Detect which cell encompasses the target text, then output its (X, Y) center coordinate. 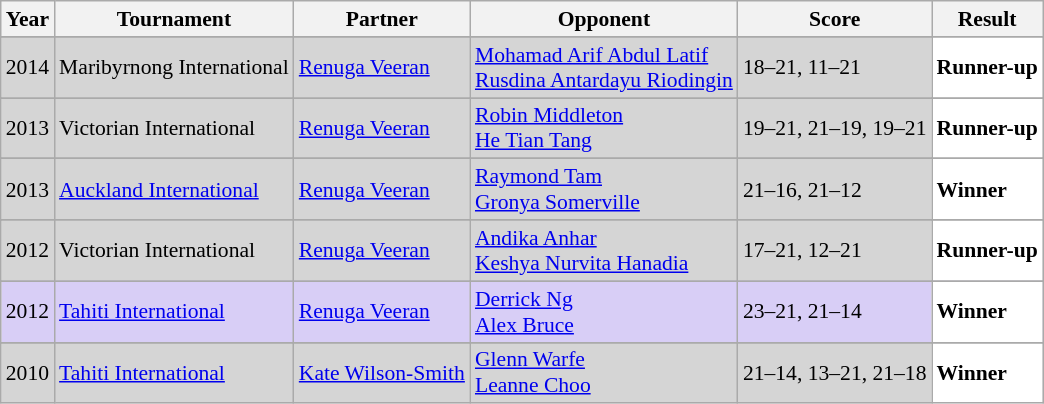
21–14, 13–21, 21–18 (835, 372)
23–21, 21–14 (835, 312)
Kate Wilson-Smith (382, 372)
Maribyrnong International (174, 68)
Glenn Warfe Leanne Choo (604, 372)
Mohamad Arif Abdul Latif Rusdina Antardayu Riodingin (604, 68)
2014 (28, 68)
18–21, 11–21 (835, 68)
Opponent (604, 19)
Auckland International (174, 190)
Score (835, 19)
Tournament (174, 19)
19–21, 21–19, 19–21 (835, 128)
Robin Middleton He Tian Tang (604, 128)
17–21, 12–21 (835, 250)
Andika Anhar Keshya Nurvita Hanadia (604, 250)
Raymond Tam Gronya Somerville (604, 190)
Derrick Ng Alex Bruce (604, 312)
2010 (28, 372)
Partner (382, 19)
21–16, 21–12 (835, 190)
Year (28, 19)
Result (988, 19)
